Provide the (X, Y) coordinate of the cell's center where the given text is located.  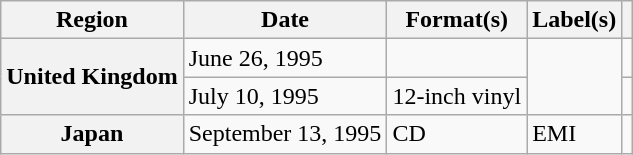
Date (285, 20)
EMI (574, 134)
July 10, 1995 (285, 96)
June 26, 1995 (285, 58)
CD (457, 134)
12-inch vinyl (457, 96)
United Kingdom (92, 77)
Japan (92, 134)
Label(s) (574, 20)
September 13, 1995 (285, 134)
Region (92, 20)
Format(s) (457, 20)
